Provide the (x, y) coordinate of the cell's center where the given text is located.  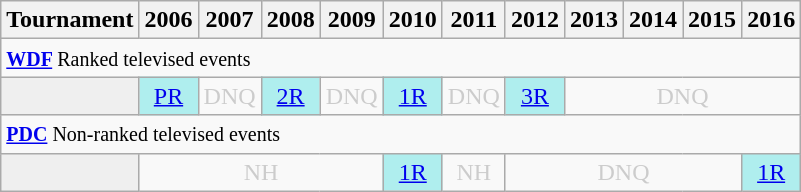
2016 (772, 20)
2011 (474, 20)
3R (534, 96)
2013 (594, 20)
2006 (168, 20)
2015 (712, 20)
PR (168, 96)
2R (290, 96)
Tournament (70, 20)
2014 (652, 20)
2012 (534, 20)
2009 (352, 20)
2007 (230, 20)
WDF Ranked televised events (401, 58)
PDC Non-ranked televised events (401, 134)
2010 (412, 20)
2008 (290, 20)
